Identify which cell holds the provided text, then report its [x, y] central coordinate. 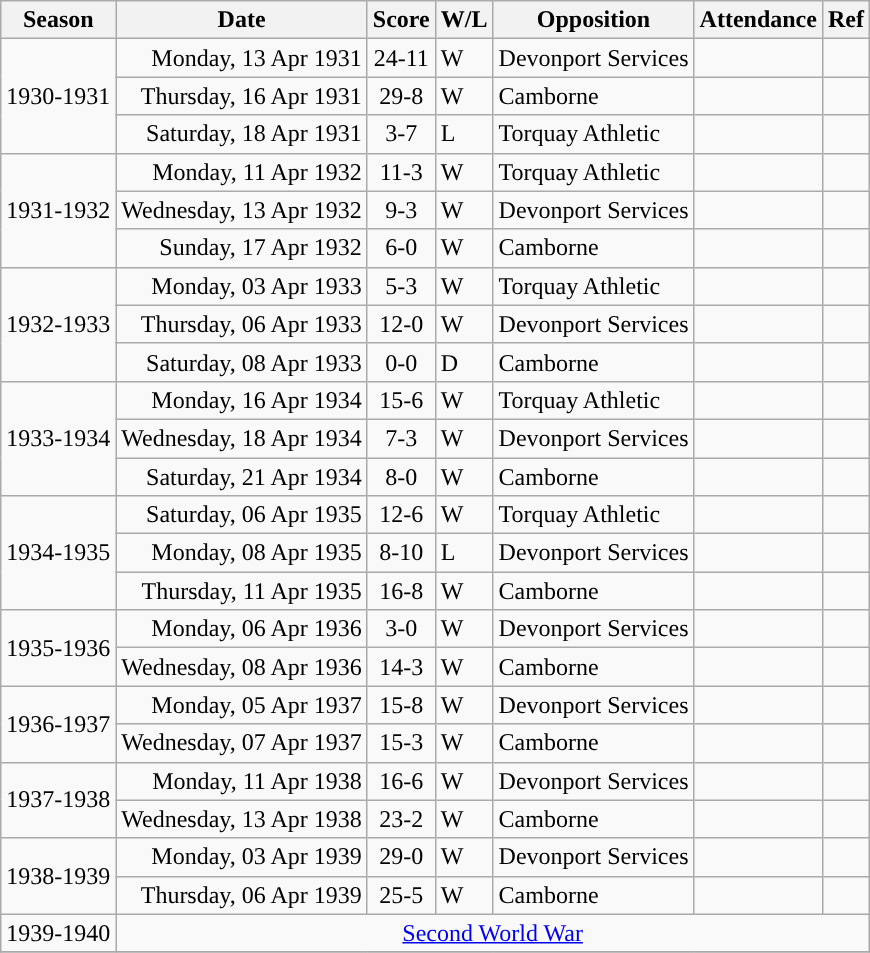
5-3 [401, 286]
Thursday, 06 Apr 1939 [242, 895]
1933-1934 [58, 438]
Monday, 16 Apr 1934 [242, 400]
Saturday, 18 Apr 1931 [242, 134]
Monday, 08 Apr 1935 [242, 553]
3-7 [401, 134]
Wednesday, 13 Apr 1932 [242, 210]
12-0 [401, 324]
25-5 [401, 895]
23-2 [401, 819]
Monday, 13 Apr 1931 [242, 58]
1934-1935 [58, 553]
1937-1938 [58, 800]
Wednesday, 13 Apr 1938 [242, 819]
1939-1940 [58, 933]
6-0 [401, 248]
15-8 [401, 705]
Monday, 06 Apr 1936 [242, 629]
Saturday, 08 Apr 1933 [242, 362]
Attendance [758, 20]
Thursday, 11 Apr 1935 [242, 591]
Ref [846, 20]
Score [401, 20]
Second World War [493, 933]
Monday, 03 Apr 1933 [242, 286]
14-3 [401, 667]
29-8 [401, 96]
1935-1936 [58, 648]
24-11 [401, 58]
1931-1932 [58, 210]
3-0 [401, 629]
29-0 [401, 857]
15-6 [401, 400]
Thursday, 06 Apr 1933 [242, 324]
D [464, 362]
Wednesday, 08 Apr 1936 [242, 667]
1938-1939 [58, 876]
12-6 [401, 515]
W/L [464, 20]
16-8 [401, 591]
1932-1933 [58, 324]
Monday, 03 Apr 1939 [242, 857]
Monday, 11 Apr 1938 [242, 781]
15-3 [401, 743]
11-3 [401, 172]
8-0 [401, 477]
Wednesday, 18 Apr 1934 [242, 438]
Monday, 11 Apr 1932 [242, 172]
16-6 [401, 781]
Saturday, 21 Apr 1934 [242, 477]
7-3 [401, 438]
Opposition [594, 20]
1936-1937 [58, 724]
9-3 [401, 210]
Season [58, 20]
Thursday, 16 Apr 1931 [242, 96]
1930-1931 [58, 96]
Sunday, 17 Apr 1932 [242, 248]
Saturday, 06 Apr 1935 [242, 515]
Monday, 05 Apr 1937 [242, 705]
Wednesday, 07 Apr 1937 [242, 743]
Date [242, 20]
8-10 [401, 553]
0-0 [401, 362]
